Search for the cell housing the specified text and yield its [x, y] center coordinate. 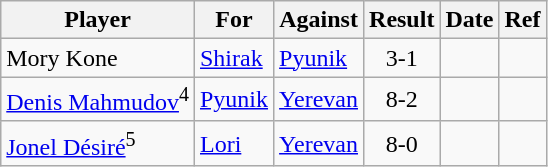
Lori [234, 144]
Date [470, 20]
8-2 [402, 100]
8-0 [402, 144]
Against [319, 20]
3-1 [402, 58]
Result [402, 20]
Mory Kone [98, 58]
Denis Mahmudov4 [98, 100]
Jonel Désiré5 [98, 144]
Player [98, 20]
Shirak [234, 58]
For [234, 20]
Ref [522, 20]
